Extract the [x, y] coordinate from the center of the cell holding the provided text.  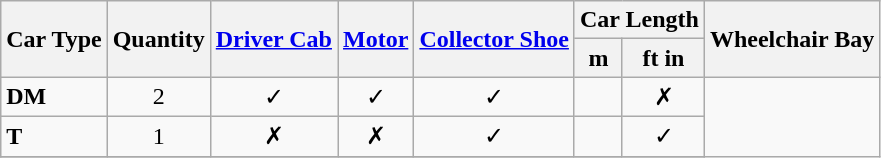
Wheelchair Bay [792, 39]
Car Type [54, 39]
ft in [663, 58]
Quantity [158, 39]
Collector Shoe [494, 39]
T [54, 136]
2 [158, 97]
DM [54, 97]
1 [158, 136]
Car Length [639, 20]
m [598, 58]
Motor [376, 39]
Driver Cab [274, 39]
